Capture the cell that displays the provided text and extract its (X, Y) central coordinate. 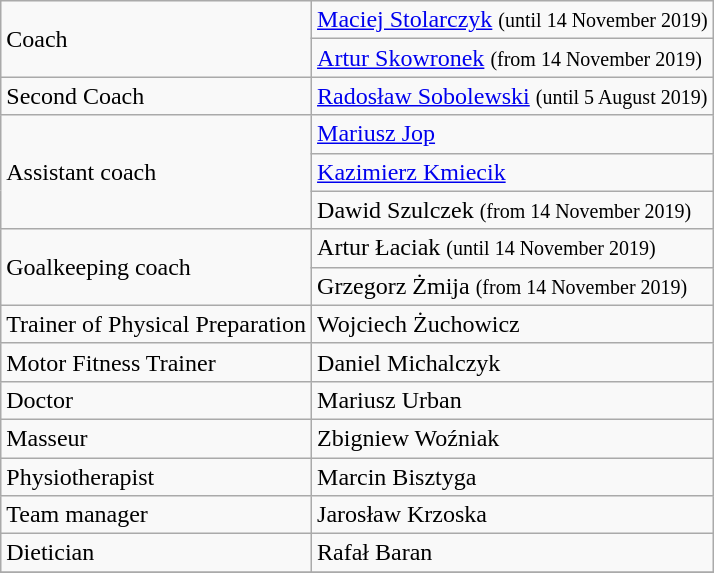
Trainer of Physical Preparation (156, 324)
Grzegorz Żmija (from 14 November 2019) (513, 286)
Physiotherapist (156, 477)
Second Coach (156, 96)
Marcin Bisztyga (513, 477)
Coach (156, 39)
Artur Skowronek (from 14 November 2019) (513, 58)
Artur Łaciak (until 14 November 2019) (513, 248)
Zbigniew Woźniak (513, 438)
Dawid Szulczek (from 14 November 2019) (513, 210)
Dietician (156, 553)
Daniel Michalczyk (513, 362)
Wojciech Żuchowicz (513, 324)
Goalkeeping coach (156, 267)
Masseur (156, 438)
Motor Fitness Trainer (156, 362)
Kazimierz Kmiecik (513, 172)
Maciej Stolarczyk (until 14 November 2019) (513, 20)
Team manager (156, 515)
Assistant coach (156, 172)
Rafał Baran (513, 553)
Jarosław Krzoska (513, 515)
Mariusz Jop (513, 134)
Mariusz Urban (513, 400)
Doctor (156, 400)
Radosław Sobolewski (until 5 August 2019) (513, 96)
